Determine the [X, Y] coordinate at the center of the cell enclosing the given text.  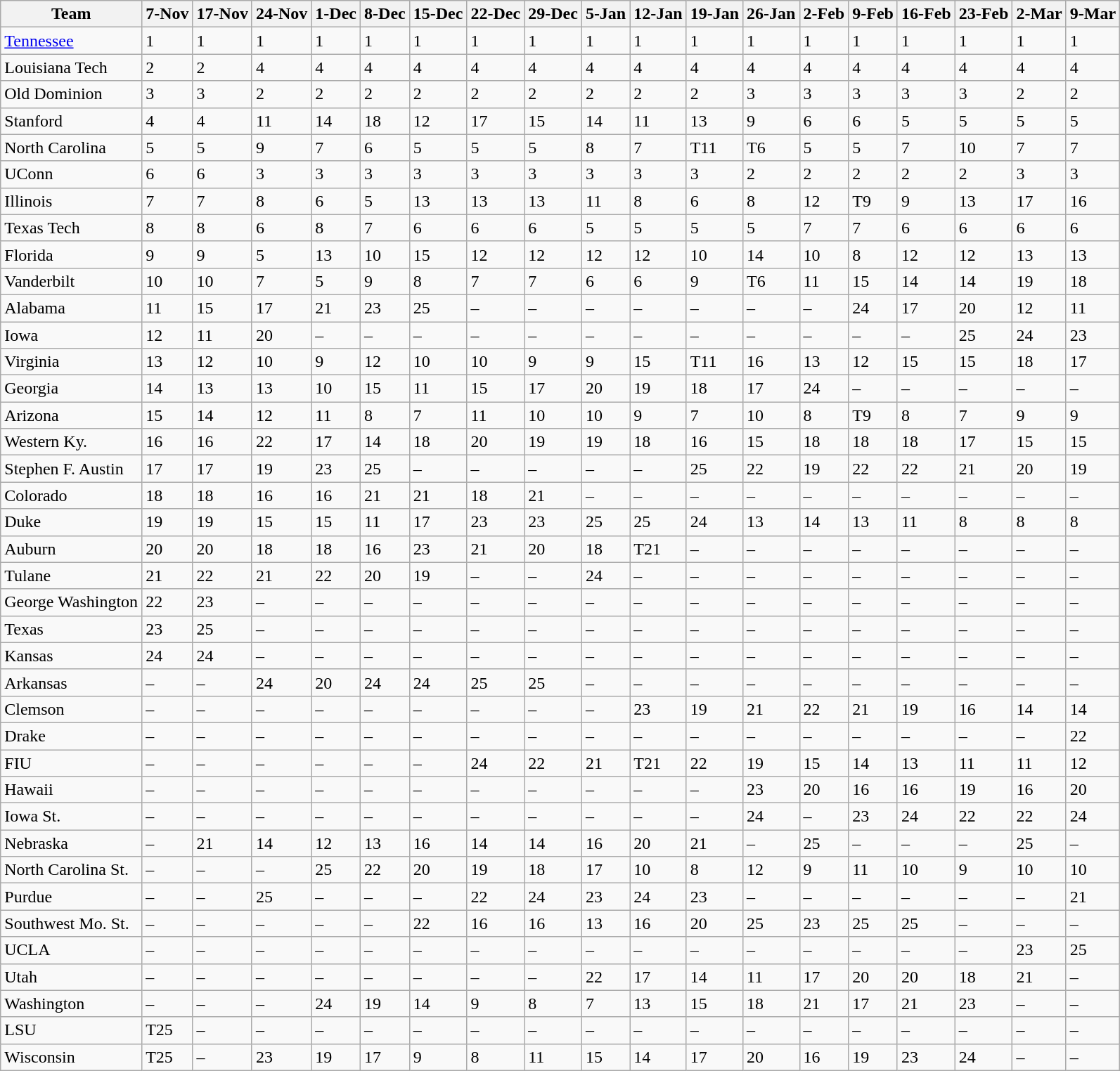
Georgia [72, 389]
UConn [72, 174]
24-Nov [281, 14]
LSU [72, 1030]
22-Dec [496, 14]
Western Ky. [72, 442]
Hawaii [72, 790]
Texas [72, 629]
Utah [72, 977]
9-Feb [873, 14]
Tulane [72, 576]
North Carolina [72, 148]
Purdue [72, 897]
2-Feb [824, 14]
Wisconsin [72, 1057]
Illinois [72, 201]
FIU [72, 762]
8-Dec [385, 14]
Southwest Mo. St. [72, 923]
Iowa [72, 335]
Virginia [72, 362]
26-Jan [771, 14]
Auburn [72, 549]
2-Mar [1039, 14]
Alabama [72, 308]
Arizona [72, 415]
Florida [72, 254]
17-Nov [222, 14]
North Carolina St. [72, 870]
Vanderbilt [72, 281]
1-Dec [336, 14]
7-Nov [167, 14]
Clemson [72, 709]
16-Feb [926, 14]
Texas Tech [72, 228]
Washington [72, 1004]
Louisiana Tech [72, 67]
Kansas [72, 656]
Colorado [72, 495]
9-Mar [1093, 14]
Arkansas [72, 682]
Nebraska [72, 843]
Drake [72, 736]
Stephen F. Austin [72, 469]
George Washington [72, 602]
12-Jan [658, 14]
Duke [72, 522]
Old Dominion [72, 94]
23-Feb [984, 14]
Stanford [72, 121]
19-Jan [714, 14]
Tennessee [72, 41]
15-Dec [438, 14]
UCLA [72, 950]
29-Dec [553, 14]
5-Jan [605, 14]
Iowa St. [72, 817]
Team [72, 14]
